Search for the cell housing the specified text and yield its (X, Y) center coordinate. 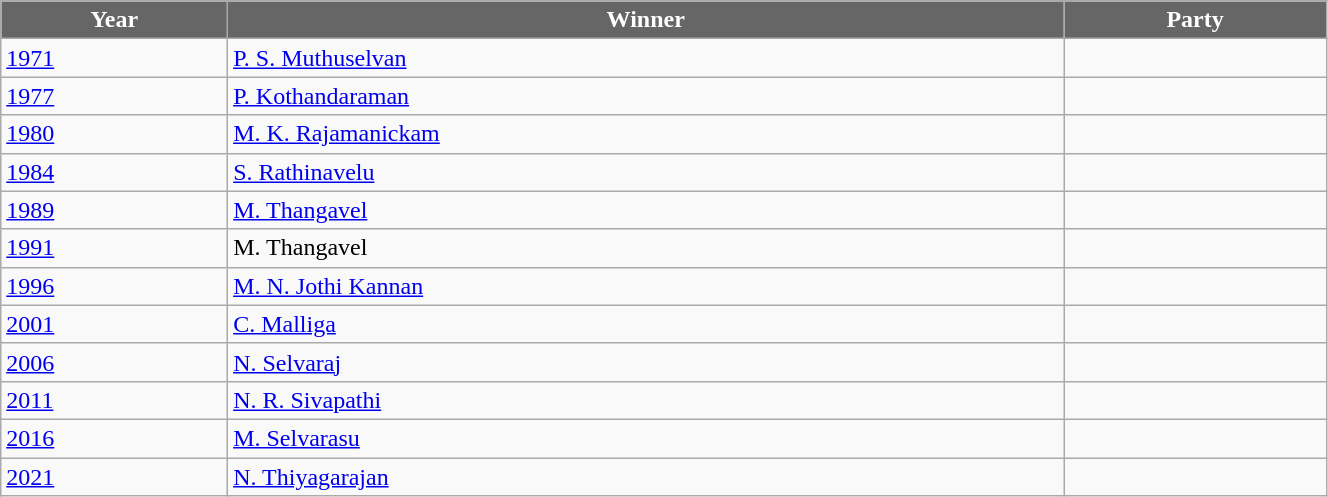
2016 (114, 438)
P. S. Muthuselvan (646, 58)
1977 (114, 96)
2011 (114, 400)
2006 (114, 362)
1984 (114, 172)
2021 (114, 477)
M. N. Jothi Kannan (646, 286)
1996 (114, 286)
P. Kothandaraman (646, 96)
S. Rathinavelu (646, 172)
Year (114, 20)
C. Malliga (646, 324)
M. Selvarasu (646, 438)
1971 (114, 58)
1991 (114, 248)
M. K. Rajamanickam (646, 134)
N. R. Sivapathi (646, 400)
2001 (114, 324)
N. Thiyagarajan (646, 477)
1989 (114, 210)
1980 (114, 134)
N. Selvaraj (646, 362)
Party (1196, 20)
Winner (646, 20)
